From the cell containing the given text, extract its center point as [x, y] coordinate. 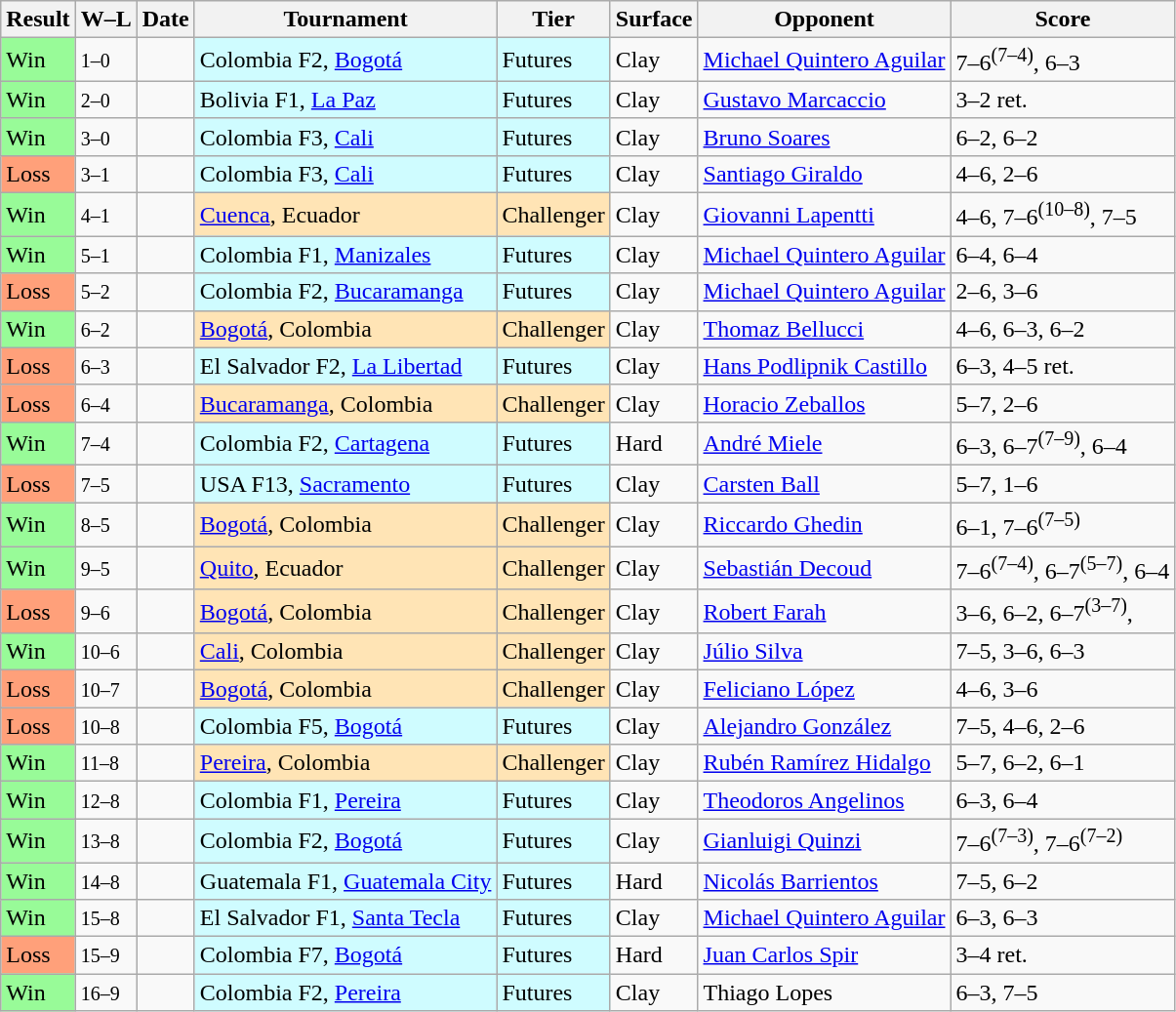
2–0 [105, 100]
Colombia F2, Pereira [345, 992]
Colombia F2, Cartagena [345, 443]
Score [1063, 20]
Guatemala F1, Guatemala City [345, 881]
4–1 [105, 215]
Santiago Giraldo [824, 174]
7–5, 4–6, 2–6 [1063, 726]
10–8 [105, 726]
6–2 [105, 329]
Robert Farah [824, 611]
Hans Podlipnik Castillo [824, 366]
3–6, 6–2, 6–7(3–7), [1063, 611]
3–0 [105, 137]
Colombia F7, Bogotá [345, 955]
Giovanni Lapentti [824, 215]
5–7, 1–6 [1063, 484]
Colombia F5, Bogotá [345, 726]
Bruno Soares [824, 137]
Gianluigi Quinzi [824, 841]
4–6, 2–6 [1063, 174]
Júlio Silva [824, 652]
Opponent [824, 20]
Feliciano López [824, 689]
Tier [553, 20]
6–3 [105, 366]
7–5 [105, 484]
6–3, 6–4 [1063, 800]
Thiago Lopes [824, 992]
10–6 [105, 652]
André Miele [824, 443]
1–0 [105, 61]
5–2 [105, 292]
Colombia F1, Manizales [345, 255]
Pereira, Colombia [345, 763]
USA F13, Sacramento [345, 484]
6–3, 4–5 ret. [1063, 366]
10–7 [105, 689]
5–7, 2–6 [1063, 403]
7–6(7–4), 6–3 [1063, 61]
W–L [105, 20]
15–8 [105, 918]
Gustavo Marcaccio [824, 100]
3–2 ret. [1063, 100]
Cuenca, Ecuador [345, 215]
6–2, 6–2 [1063, 137]
7–5, 3–6, 6–3 [1063, 652]
3–4 ret. [1063, 955]
Tournament [345, 20]
15–9 [105, 955]
7–5, 6–2 [1063, 881]
3–1 [105, 174]
5–7, 6–2, 6–1 [1063, 763]
Thomaz Bellucci [824, 329]
Carsten Ball [824, 484]
6–3, 6–3 [1063, 918]
14–8 [105, 881]
6–4 [105, 403]
Bolivia F1, La Paz [345, 100]
6–3, 7–5 [1063, 992]
4–6, 6–3, 6–2 [1063, 329]
Colombia F2, Bucaramanga [345, 292]
Juan Carlos Spir [824, 955]
Nicolás Barrientos [824, 881]
9–5 [105, 568]
16–9 [105, 992]
6–4, 6–4 [1063, 255]
Surface [654, 20]
Rubén Ramírez Hidalgo [824, 763]
El Salvador F2, La Libertad [345, 366]
6–3, 6–7(7–9), 6–4 [1063, 443]
Date [166, 20]
7–4 [105, 443]
Bucaramanga, Colombia [345, 403]
Horacio Zeballos [824, 403]
Quito, Ecuador [345, 568]
4–6, 3–6 [1063, 689]
6–1, 7–6(7–5) [1063, 525]
Riccardo Ghedin [824, 525]
Alejandro González [824, 726]
7–6(7–3), 7–6(7–2) [1063, 841]
9–6 [105, 611]
El Salvador F1, Santa Tecla [345, 918]
8–5 [105, 525]
Sebastián Decoud [824, 568]
2–6, 3–6 [1063, 292]
Result [38, 20]
11–8 [105, 763]
13–8 [105, 841]
4–6, 7–6(10–8), 7–5 [1063, 215]
Colombia F1, Pereira [345, 800]
7–6(7–4), 6–7(5–7), 6–4 [1063, 568]
12–8 [105, 800]
Theodoros Angelinos [824, 800]
5–1 [105, 255]
Cali, Colombia [345, 652]
